Provide the [x, y] coordinate of the cell's center where the given text is located.  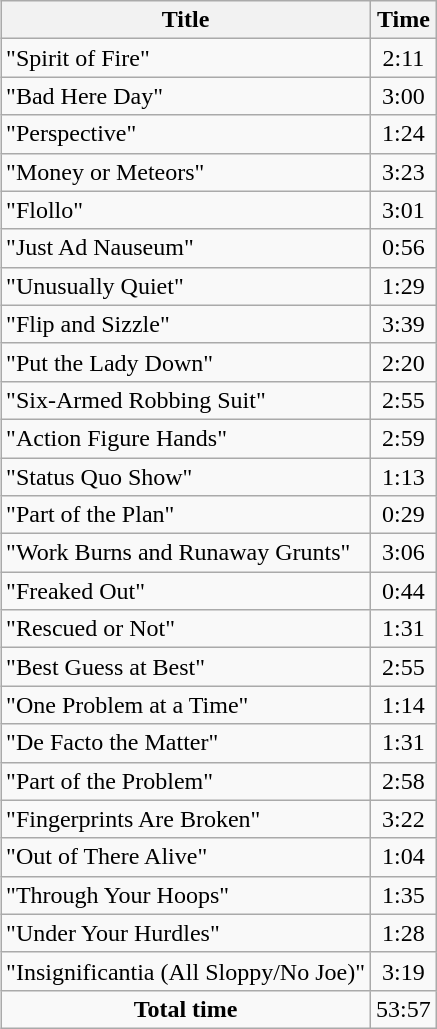
1:29 [404, 286]
Time [404, 20]
3:01 [404, 210]
"Part of the Problem" [186, 781]
0:29 [404, 515]
"Work Burns and Runaway Grunts" [186, 553]
"Fingerprints Are Broken" [186, 819]
3:06 [404, 553]
"Flip and Sizzle" [186, 324]
"Perspective" [186, 134]
2:59 [404, 438]
"Bad Here Day" [186, 96]
3:23 [404, 172]
1:04 [404, 857]
Title [186, 20]
3:19 [404, 971]
2:58 [404, 781]
3:00 [404, 96]
2:11 [404, 58]
"Rescued or Not" [186, 629]
"Unusually Quiet" [186, 286]
1:13 [404, 477]
"Part of the Plan" [186, 515]
"Spirit of Fire" [186, 58]
"Action Figure Hands" [186, 438]
"De Facto the Matter" [186, 743]
2:20 [404, 362]
"Money or Meteors" [186, 172]
"Under Your Hurdles" [186, 933]
"Just Ad Nauseum" [186, 248]
1:14 [404, 705]
"Through Your Hoops" [186, 895]
"Status Quo Show" [186, 477]
1:35 [404, 895]
"Best Guess at Best" [186, 667]
3:22 [404, 819]
"One Problem at a Time" [186, 705]
"Insignificantia (All Sloppy/No Joe)" [186, 971]
"Out of There Alive" [186, 857]
1:24 [404, 134]
0:56 [404, 248]
0:44 [404, 591]
"Flollo" [186, 210]
"Freaked Out" [186, 591]
3:39 [404, 324]
"Six-Armed Robbing Suit" [186, 400]
Total time [186, 1009]
"Put the Lady Down" [186, 362]
1:28 [404, 933]
53:57 [404, 1009]
